Return [X, Y] of the center of cell containing provided text 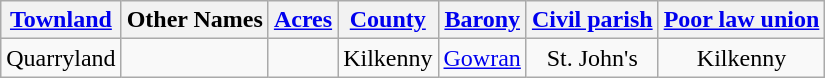
Barony [482, 20]
Gowran [482, 58]
Poor law union [742, 20]
Civil parish [592, 20]
Townland [61, 20]
St. John's [592, 58]
County [388, 20]
Other Names [194, 20]
Acres [302, 20]
Quarryland [61, 58]
